Detect which cell encompasses the target text, then output its (X, Y) center coordinate. 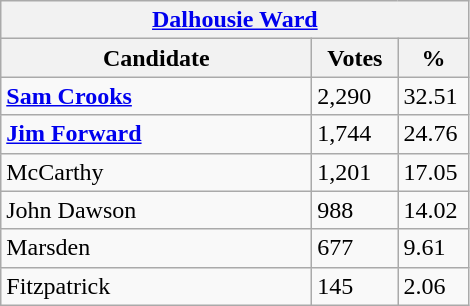
Votes (355, 58)
988 (355, 210)
Dalhousie Ward (235, 20)
1,744 (355, 134)
McCarthy (156, 172)
John Dawson (156, 210)
14.02 (434, 210)
% (434, 58)
145 (355, 286)
Sam Crooks (156, 96)
9.61 (434, 248)
32.51 (434, 96)
1,201 (355, 172)
Marsden (156, 248)
2,290 (355, 96)
Jim Forward (156, 134)
Fitzpatrick (156, 286)
24.76 (434, 134)
677 (355, 248)
17.05 (434, 172)
Candidate (156, 58)
2.06 (434, 286)
